Detect which cell encompasses the target text, then output its (x, y) center coordinate. 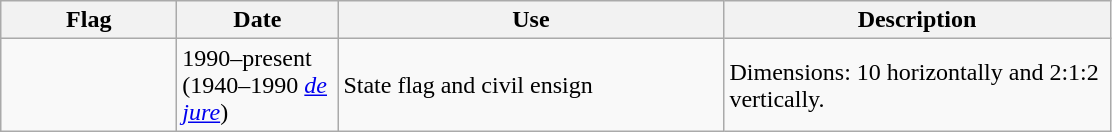
Flag (89, 20)
Dimensions: 10 horizontally and 2:1:2 vertically. (917, 85)
Date (258, 20)
1990–present(1940–1990 de jure) (258, 85)
State flag and civil ensign (531, 85)
Use (531, 20)
Description (917, 20)
